From the cell containing the given text, extract its center point as [X, Y] coordinate. 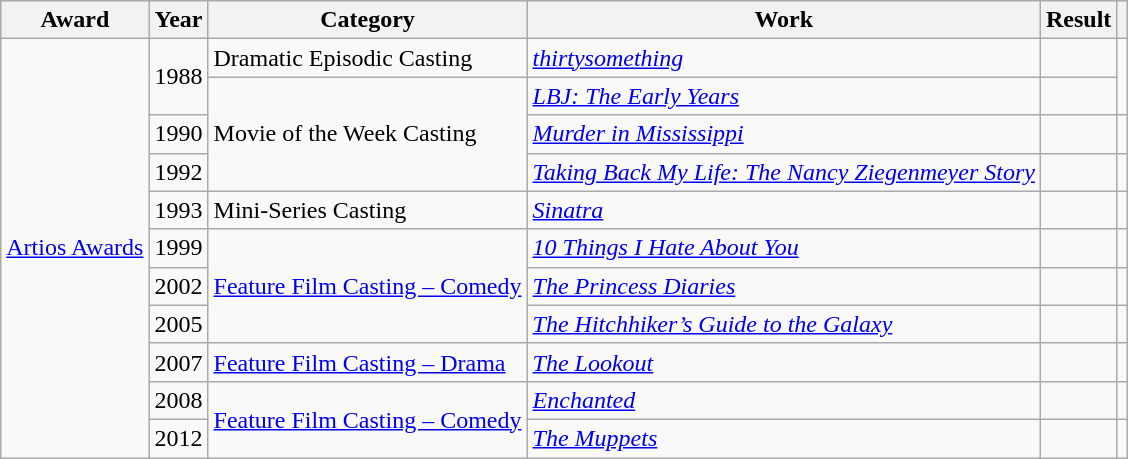
2008 [178, 400]
2012 [178, 438]
10 Things I Hate About You [784, 248]
1993 [178, 210]
2007 [178, 362]
Result [1078, 20]
Artios Awards [75, 248]
Movie of the Week Casting [368, 134]
Work [784, 20]
2005 [178, 324]
1990 [178, 134]
Feature Film Casting – Drama [368, 362]
Murder in Mississippi [784, 134]
The Princess Diaries [784, 286]
Award [75, 20]
Sinatra [784, 210]
Category [368, 20]
Taking Back My Life: The Nancy Ziegenmeyer Story [784, 172]
1992 [178, 172]
Dramatic Episodic Casting [368, 58]
Mini-Series Casting [368, 210]
2002 [178, 286]
LBJ: The Early Years [784, 96]
Year [178, 20]
1988 [178, 77]
thirtysomething [784, 58]
The Lookout [784, 362]
The Muppets [784, 438]
1999 [178, 248]
Enchanted [784, 400]
The Hitchhiker’s Guide to the Galaxy [784, 324]
